For the text-containing cell, return its midpoint in (X, Y) coordinate format. 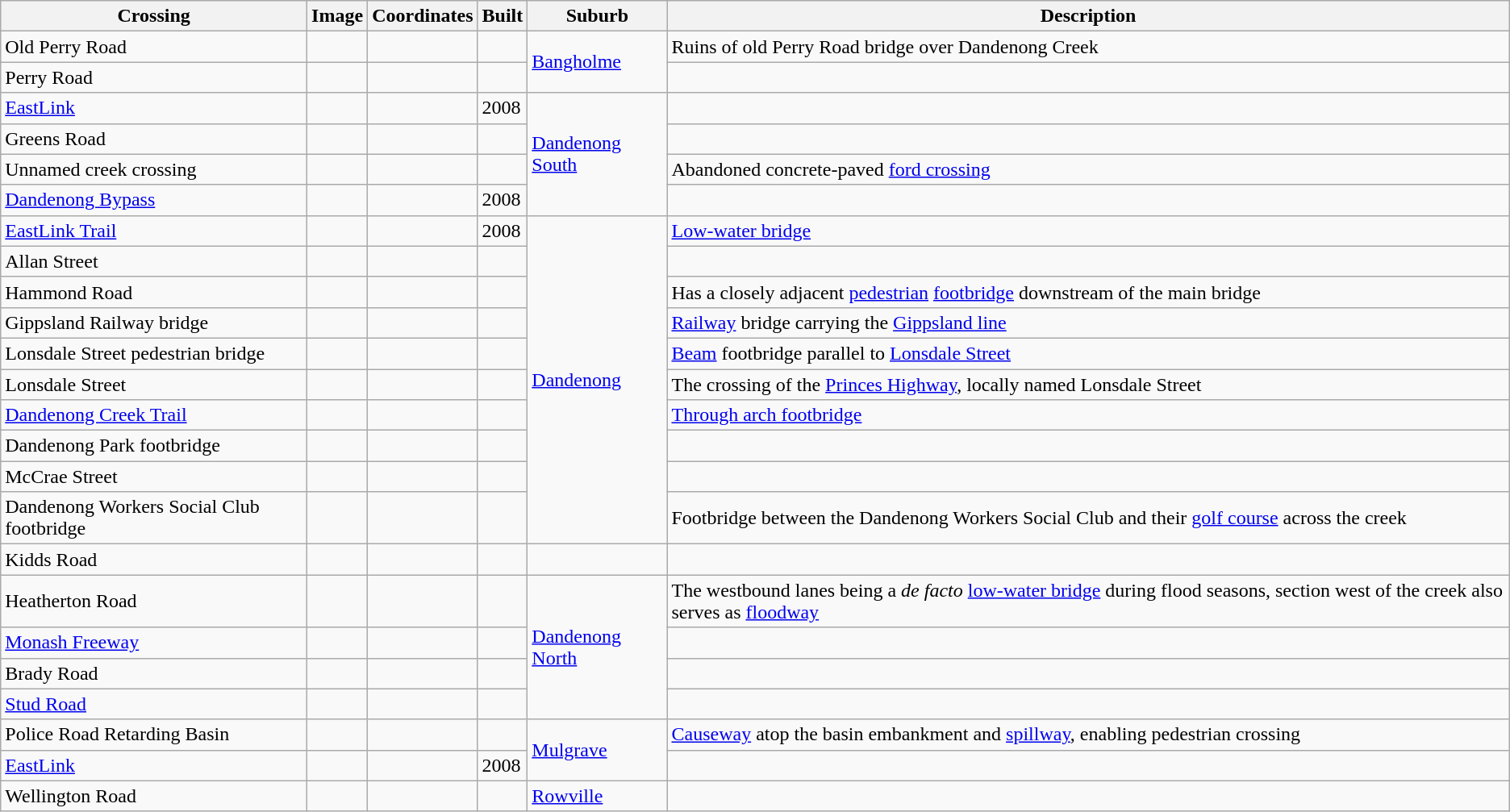
Abandoned concrete-paved ford crossing (1088, 169)
Railway bridge carrying the Gippsland line (1088, 323)
Dandenong South (597, 154)
Dandenong Creek Trail (154, 415)
Unnamed creek crossing (154, 169)
The crossing of the Princes Highway, locally named Lonsdale Street (1088, 385)
Lonsdale Street (154, 385)
Rowville (597, 796)
Dandenong North (597, 647)
Bangholme (597, 62)
Perry Road (154, 77)
Built (503, 16)
Description (1088, 16)
Footbridge between the Dandenong Workers Social Club and their golf course across the creek (1088, 518)
Old Perry Road (154, 47)
Has a closely adjacent pedestrian footbridge downstream of the main bridge (1088, 292)
Low-water bridge (1088, 231)
Allan Street (154, 261)
Image (337, 16)
Dandenong Bypass (154, 200)
Wellington Road (154, 796)
Beam footbridge parallel to Lonsdale Street (1088, 353)
Causeway atop the basin embankment and spillway, enabling pedestrian crossing (1088, 735)
McCrae Street (154, 477)
Lonsdale Street pedestrian bridge (154, 353)
Crossing (154, 16)
Mulgrave (597, 750)
Through arch footbridge (1088, 415)
Brady Road (154, 673)
Police Road Retarding Basin (154, 735)
Dandenong (597, 380)
Ruins of old Perry Road bridge over Dandenong Creek (1088, 47)
Dandenong Workers Social Club footbridge (154, 518)
Kidds Road (154, 560)
The westbound lanes being a de facto low-water bridge during flood seasons, section west of the creek also serves as floodway (1088, 602)
Gippsland Railway bridge (154, 323)
Greens Road (154, 139)
Stud Road (154, 704)
EastLink Trail (154, 231)
Coordinates (423, 16)
Heatherton Road (154, 602)
Dandenong Park footbridge (154, 446)
Suburb (597, 16)
Hammond Road (154, 292)
Monash Freeway (154, 643)
